Locate the cell with the specified text and output its [x, y] center coordinate. 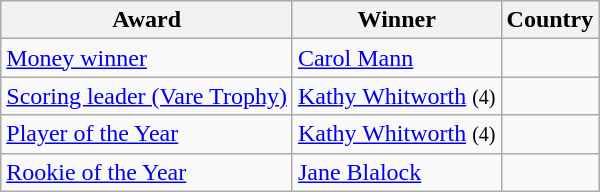
Player of the Year [147, 134]
Scoring leader (Vare Trophy) [147, 96]
Carol Mann [396, 58]
Rookie of the Year [147, 172]
Country [550, 20]
Winner [396, 20]
Jane Blalock [396, 172]
Award [147, 20]
Money winner [147, 58]
